For the text-containing cell, return its midpoint in (x, y) coordinate format. 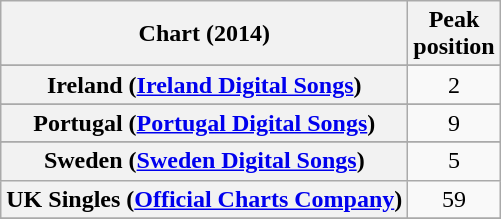
UK Singles (Official Charts Company) (204, 199)
59 (454, 199)
2 (454, 85)
Chart (2014) (204, 34)
5 (454, 161)
Sweden (Sweden Digital Songs) (204, 161)
Portugal (Portugal Digital Songs) (204, 123)
Peakposition (454, 34)
9 (454, 123)
Ireland (Ireland Digital Songs) (204, 85)
